Identify which cell holds the provided text, then report its (x, y) central coordinate. 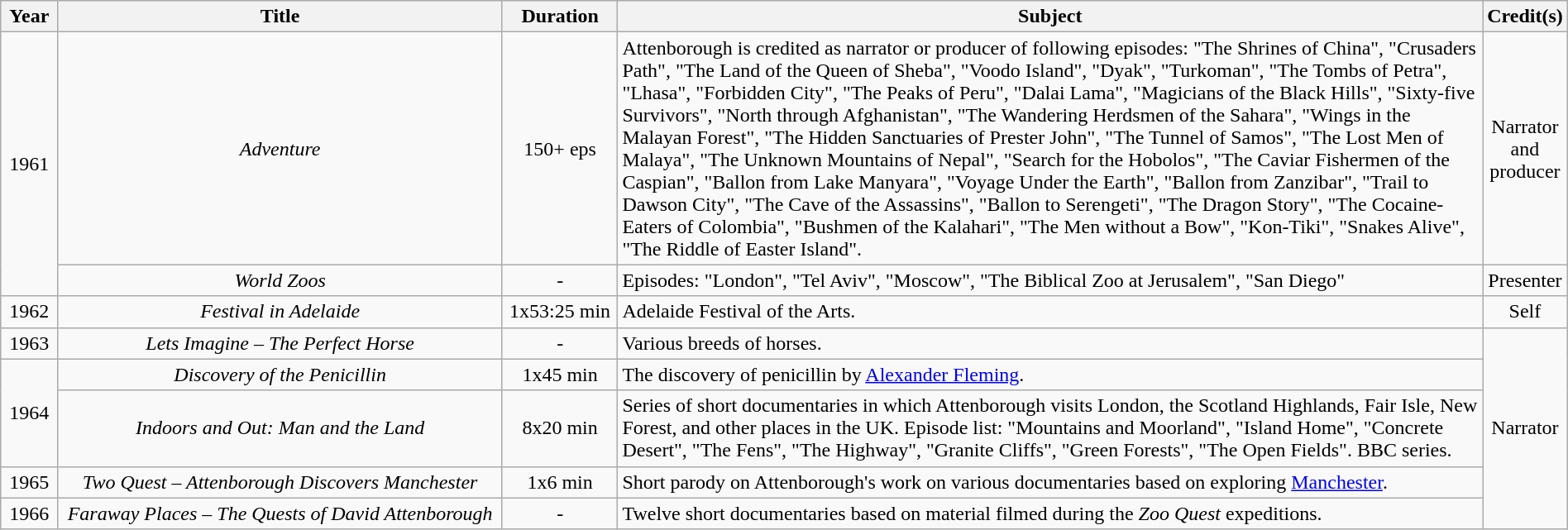
Short parody on Attenborough's work on various documentaries based on exploring Manchester. (1050, 482)
1966 (30, 513)
1965 (30, 482)
Narrator (1525, 428)
1962 (30, 312)
Faraway Places – The Quests of David Attenborough (280, 513)
The discovery of penicillin by Alexander Fleming. (1050, 375)
Lets Imagine – The Perfect Horse (280, 343)
Festival in Adelaide (280, 312)
Adventure (280, 149)
Adelaide Festival of the Arts. (1050, 312)
Discovery of the Penicillin (280, 375)
1x53:25 min (560, 312)
Twelve short documentaries based on material filmed during the Zoo Quest expeditions. (1050, 513)
Self (1525, 312)
World Zoos (280, 280)
Episodes: "London", "Tel Aviv", "Moscow", "The Biblical Zoo at Jerusalem", "San Diego" (1050, 280)
Subject (1050, 17)
Narrator and producer (1525, 149)
Various breeds of horses. (1050, 343)
Indoors and Out: Man and the Land (280, 428)
Duration (560, 17)
150+ eps (560, 149)
1963 (30, 343)
Title (280, 17)
1x45 min (560, 375)
1964 (30, 413)
Two Quest – Attenborough Discovers Manchester (280, 482)
Presenter (1525, 280)
Credit(s) (1525, 17)
Year (30, 17)
8x20 min (560, 428)
1961 (30, 164)
1x6 min (560, 482)
